Return the (x, y) coordinate for the center point of the cell that contains the specified text.  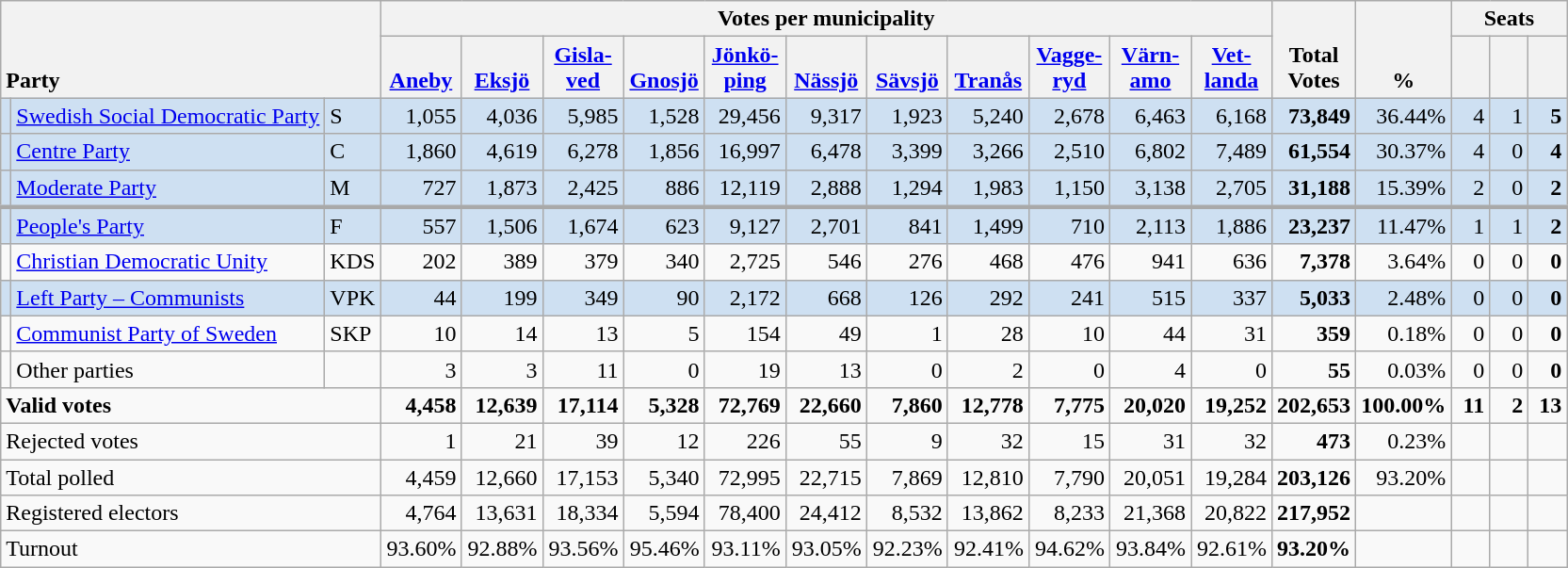
23,237 (1315, 226)
2,113 (1150, 226)
Registered electors (190, 513)
Party (190, 49)
4,036 (502, 116)
Gnosjö (664, 68)
1,055 (421, 116)
5,340 (664, 478)
78,400 (745, 513)
21,368 (1150, 513)
841 (907, 226)
Left Party – Communists (168, 298)
202,653 (1315, 405)
Other parties (168, 369)
6,463 (1150, 116)
379 (583, 262)
126 (907, 298)
Seats (1509, 19)
C (352, 152)
19 (745, 369)
73,849 (1315, 116)
4,764 (421, 513)
M (352, 188)
4,619 (502, 152)
2.48% (1403, 298)
557 (421, 226)
Sävsjö (907, 68)
623 (664, 226)
90 (664, 298)
1,499 (988, 226)
17,114 (583, 405)
337 (1232, 298)
9,127 (745, 226)
12,119 (745, 188)
15.39% (1403, 188)
1,506 (502, 226)
7,378 (1315, 262)
0.03% (1403, 369)
Jönkö- ping (745, 68)
6,168 (1232, 116)
72,769 (745, 405)
389 (502, 262)
92.88% (502, 549)
21 (502, 441)
5,328 (664, 405)
2,510 (1069, 152)
93.05% (826, 549)
202 (421, 262)
4,459 (421, 478)
Nässjö (826, 68)
217,952 (1315, 513)
12,810 (988, 478)
93.60% (421, 549)
2,701 (826, 226)
7,489 (1232, 152)
1,674 (583, 226)
92.23% (907, 549)
199 (502, 298)
12,639 (502, 405)
SKP (352, 333)
95.46% (664, 549)
2,705 (1232, 188)
F (352, 226)
6,478 (826, 152)
7,869 (907, 478)
7,860 (907, 405)
12,660 (502, 478)
93.84% (1150, 549)
15 (1069, 441)
72,995 (745, 478)
Vet- landa (1232, 68)
8,532 (907, 513)
11.47% (1403, 226)
8,233 (1069, 513)
241 (1069, 298)
1,860 (421, 152)
VPK (352, 298)
4,458 (421, 405)
668 (826, 298)
20,020 (1150, 405)
39 (583, 441)
9 (907, 441)
Moderate Party (168, 188)
1,923 (907, 116)
3,399 (907, 152)
Valid votes (190, 405)
61,554 (1315, 152)
2,172 (745, 298)
13,631 (502, 513)
93.56% (583, 549)
203,126 (1315, 478)
5,594 (664, 513)
People's Party (168, 226)
% (1403, 49)
727 (421, 188)
Total polled (190, 478)
Votes per municipality (827, 19)
1,886 (1232, 226)
12 (664, 441)
340 (664, 262)
1,150 (1069, 188)
22,660 (826, 405)
1,983 (988, 188)
1,528 (664, 116)
Centre Party (168, 152)
94.62% (1069, 549)
2,425 (583, 188)
14 (502, 333)
9,317 (826, 116)
19,252 (1232, 405)
93.11% (745, 549)
7,775 (1069, 405)
Aneby (421, 68)
2,888 (826, 188)
5,240 (988, 116)
6,802 (1150, 152)
226 (745, 441)
Turnout (190, 549)
0.18% (1403, 333)
Gisla- ved (583, 68)
3,266 (988, 152)
Communist Party of Sweden (168, 333)
Tranås (988, 68)
Total Votes (1315, 49)
22,715 (826, 478)
KDS (352, 262)
24,412 (826, 513)
S (352, 116)
349 (583, 298)
Christian Democratic Unity (168, 262)
6,278 (583, 152)
468 (988, 262)
941 (1150, 262)
31,188 (1315, 188)
1,294 (907, 188)
154 (745, 333)
Swedish Social Democratic Party (168, 116)
13,862 (988, 513)
100.00% (1403, 405)
886 (664, 188)
49 (826, 333)
28 (988, 333)
17,153 (583, 478)
636 (1232, 262)
276 (907, 262)
0.23% (1403, 441)
19,284 (1232, 478)
1,856 (664, 152)
3.64% (1403, 262)
546 (826, 262)
29,456 (745, 116)
5,985 (583, 116)
7,790 (1069, 478)
473 (1315, 441)
30.37% (1403, 152)
1,873 (502, 188)
36.44% (1403, 116)
2,725 (745, 262)
3,138 (1150, 188)
476 (1069, 262)
2,678 (1069, 116)
Rejected votes (190, 441)
359 (1315, 333)
20,051 (1150, 478)
Eksjö (502, 68)
292 (988, 298)
515 (1150, 298)
Vagge- ryd (1069, 68)
16,997 (745, 152)
18,334 (583, 513)
92.61% (1232, 549)
20,822 (1232, 513)
5,033 (1315, 298)
710 (1069, 226)
92.41% (988, 549)
Värn- amo (1150, 68)
12,778 (988, 405)
